Determine the (x, y) coordinate at the center of the cell enclosing the given text.  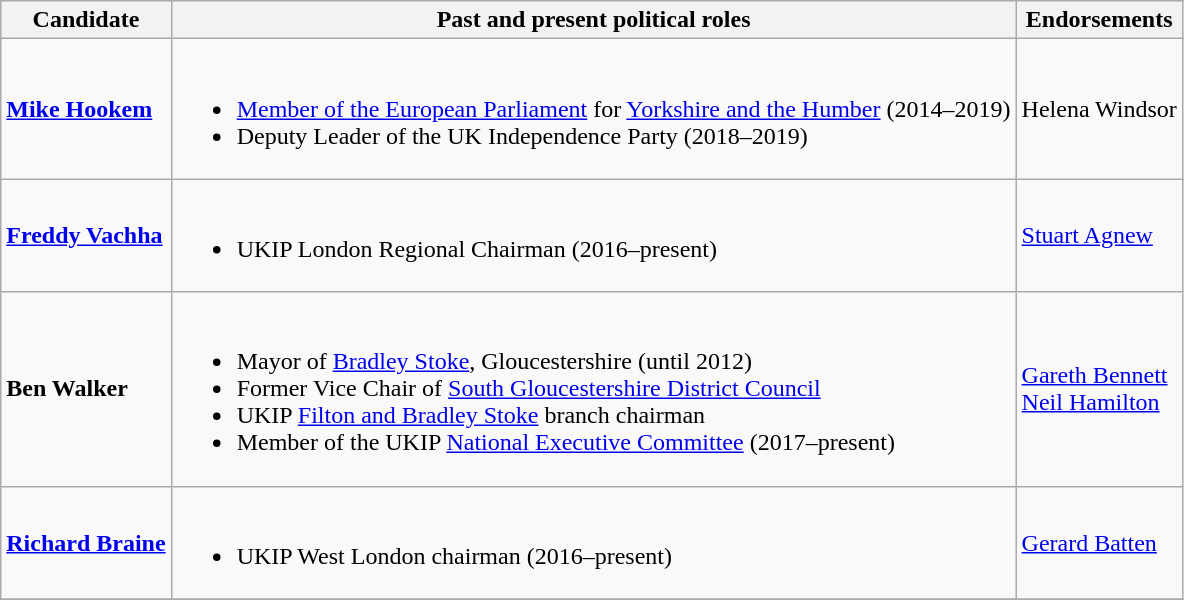
UKIP West London chairman (2016–present) (594, 542)
Richard Braine (86, 542)
Past and present political roles (594, 20)
UKIP London Regional Chairman (2016–present) (594, 236)
Gareth BennettNeil Hamilton (1099, 389)
Mike Hookem (86, 109)
Ben Walker (86, 389)
Member of the European Parliament for Yorkshire and the Humber (2014–2019)Deputy Leader of the UK Independence Party (2018–2019) (594, 109)
Helena Windsor (1099, 109)
Gerard Batten (1099, 542)
Endorsements (1099, 20)
Stuart Agnew (1099, 236)
Freddy Vachha (86, 236)
Candidate (86, 20)
